Find where the given text appears and provide that cell's center as (X, Y) coordinate. 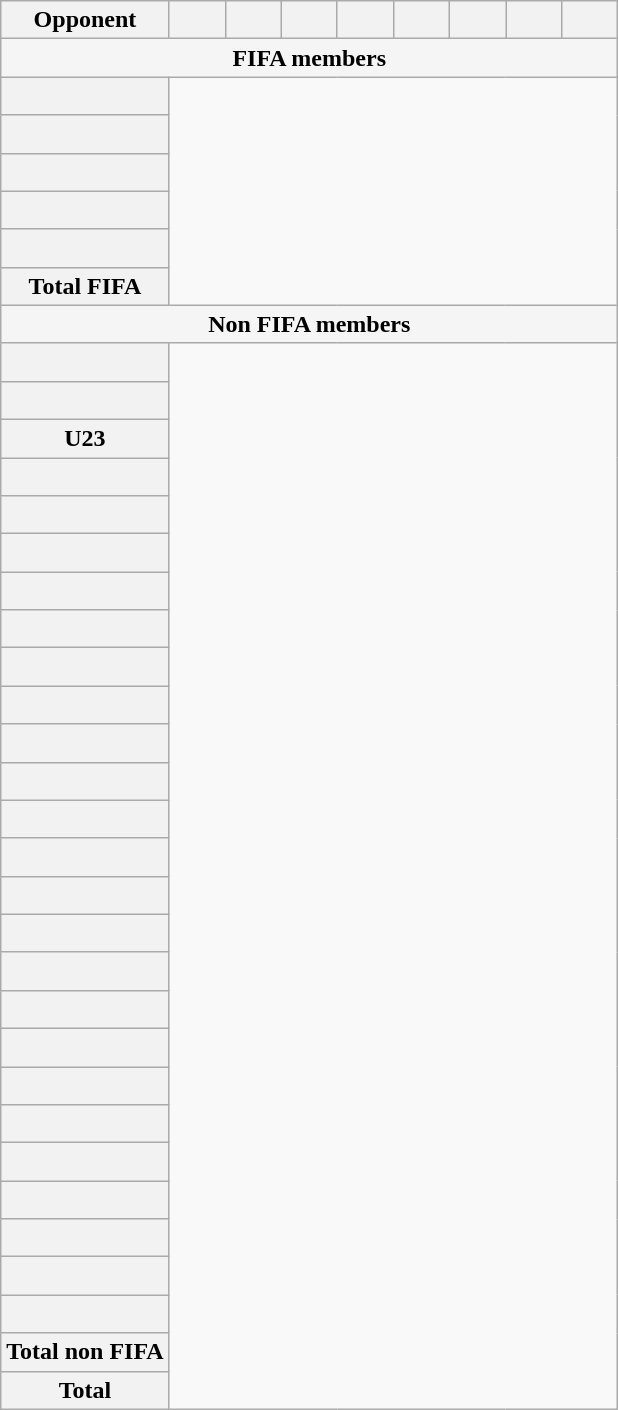
Total FIFA (85, 286)
Non FIFA members (310, 324)
Total (85, 1390)
Total non FIFA (85, 1352)
FIFA members (310, 58)
U23 (85, 438)
Opponent (85, 20)
